Extract the [x, y] coordinate from the center of the cell holding the provided text.  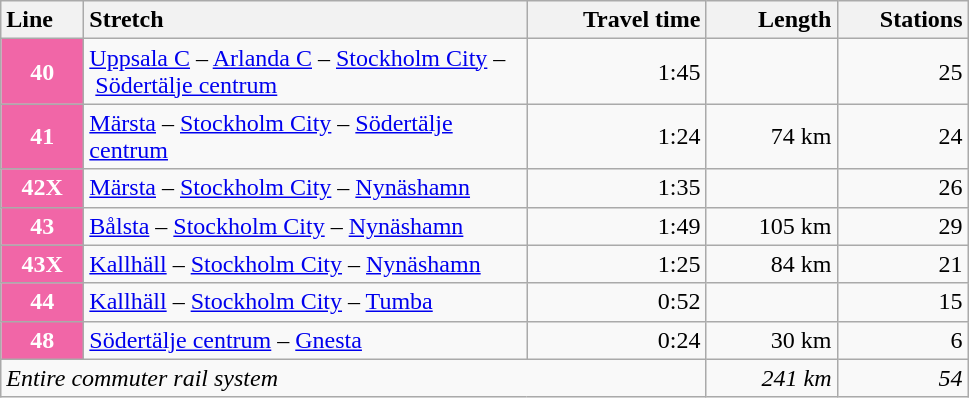
74 km [772, 136]
Line [42, 20]
44 [42, 302]
42X [42, 188]
1:24 [616, 136]
6 [902, 340]
Stations [902, 20]
30 km [772, 340]
Kallhäll – Stockholm City – Nynäshamn [306, 264]
84 km [772, 264]
Length [772, 20]
241 km [772, 378]
48 [42, 340]
Bålsta – Stockholm City – Nynäshamn [306, 226]
Märsta – Stockholm City – Södertälje centrum [306, 136]
1:35 [616, 188]
21 [902, 264]
43 [42, 226]
Entire commuter rail system [354, 378]
41 [42, 136]
Södertälje centrum – Gnesta [306, 340]
Travel time [616, 20]
1:25 [616, 264]
Uppsala C – Arlanda C – Stockholm City – Södertälje centrum [306, 72]
Märsta – Stockholm City – Nynäshamn [306, 188]
40 [42, 72]
105 km [772, 226]
Stretch [306, 20]
15 [902, 302]
1:49 [616, 226]
54 [902, 378]
1:45 [616, 72]
25 [902, 72]
0:52 [616, 302]
Kallhäll – Stockholm City – Tumba [306, 302]
24 [902, 136]
0:24 [616, 340]
26 [902, 188]
43X [42, 264]
29 [902, 226]
